Provide the [X, Y] coordinate of the cell's center where the given text is located.  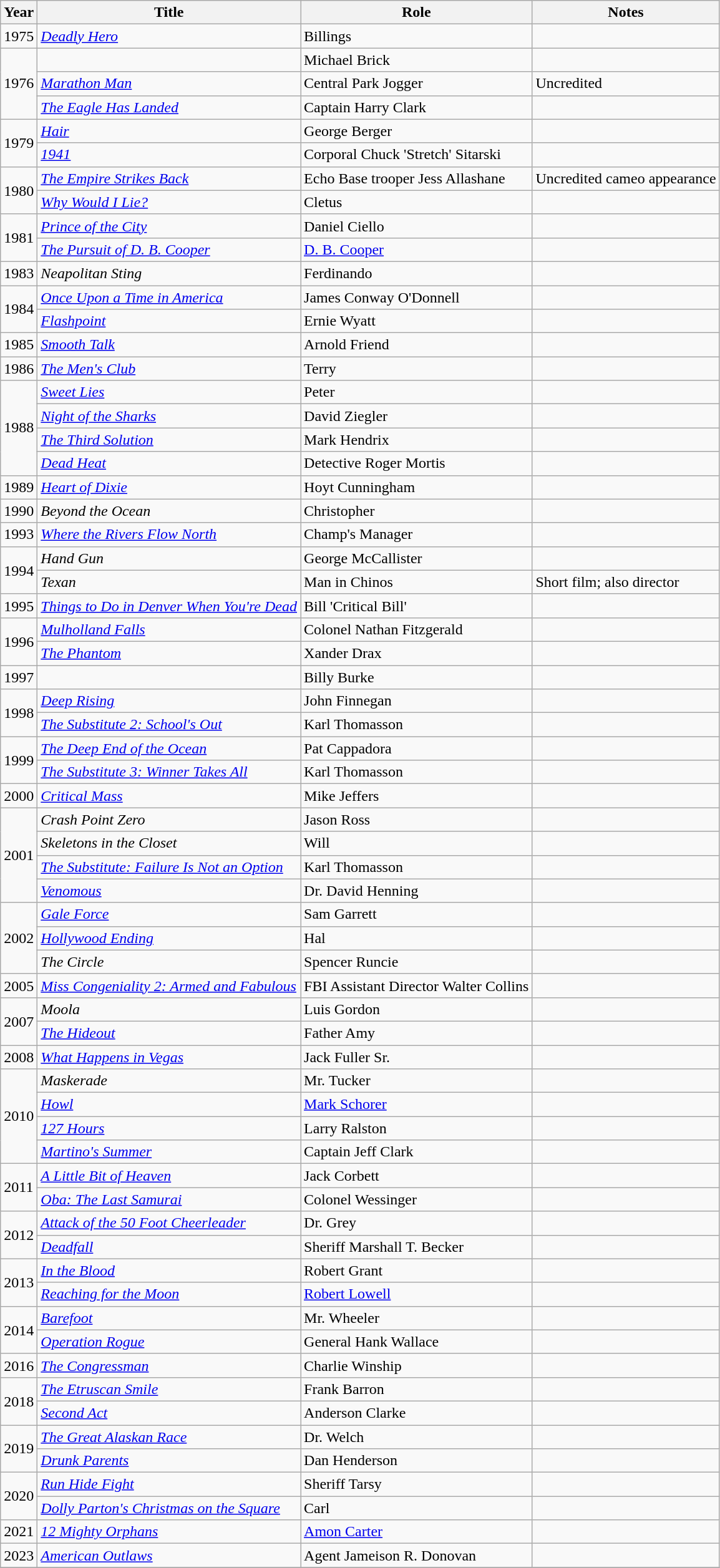
The Eagle Has Landed [169, 107]
Once Upon a Time in America [169, 298]
Moola [169, 1009]
2012 [19, 1235]
2001 [19, 855]
2023 [19, 1556]
In the Blood [169, 1270]
Second Act [169, 1413]
1996 [19, 641]
2018 [19, 1401]
Agent Jameison R. Donovan [417, 1556]
Howl [169, 1105]
1998 [19, 713]
Notes [626, 12]
The Etruscan Smile [169, 1389]
Anderson Clarke [417, 1413]
Texan [169, 582]
Title [169, 12]
Year [19, 12]
Hoyt Cunningham [417, 487]
A Little Bit of Heaven [169, 1176]
Sheriff Marshall T. Becker [417, 1247]
George Berger [417, 131]
Flashpoint [169, 321]
Barefoot [169, 1318]
Detective Roger Mortis [417, 463]
Xander Drax [417, 653]
Larry Ralston [417, 1128]
2000 [19, 796]
Skeletons in the Closet [169, 843]
127 Hours [169, 1128]
1995 [19, 606]
Robert Lowell [417, 1294]
Role [417, 12]
American Outlaws [169, 1556]
The Third Solution [169, 440]
Terry [417, 369]
Dolly Parton's Christmas on the Square [169, 1508]
Sweet Lies [169, 392]
The Great Alaskan Race [169, 1436]
2008 [19, 1057]
Daniel Ciello [417, 226]
Martino's Summer [169, 1152]
Deadfall [169, 1247]
Night of the Sharks [169, 416]
Sam Garrett [417, 914]
The Empire Strikes Back [169, 178]
1941 [169, 155]
2011 [19, 1188]
Peter [417, 392]
1980 [19, 190]
Ernie Wyatt [417, 321]
Jack Corbett [417, 1176]
1985 [19, 345]
The Circle [169, 962]
Short film; also director [626, 582]
Neapolitan Sting [169, 273]
2013 [19, 1282]
Reaching for the Moon [169, 1294]
Amon Carter [417, 1532]
The Congressman [169, 1365]
Central Park Jogger [417, 84]
Dr. Grey [417, 1223]
Mark Schorer [417, 1105]
Pat Cappadora [417, 748]
Bill 'Critical Bill' [417, 606]
1975 [19, 36]
Frank Barron [417, 1389]
Will [417, 843]
2002 [19, 938]
1988 [19, 428]
2005 [19, 985]
1986 [19, 369]
Drunk Parents [169, 1461]
Captain Jeff Clark [417, 1152]
Echo Base trooper Jess Allashane [417, 178]
Maskerade [169, 1081]
Where the Rivers Flow North [169, 535]
Billings [417, 36]
2019 [19, 1448]
George McCallister [417, 558]
Attack of the 50 Foot Cheerleader [169, 1223]
FBI Assistant Director Walter Collins [417, 985]
Uncredited cameo appearance [626, 178]
Dr. David Henning [417, 891]
The Men's Club [169, 369]
1979 [19, 143]
1997 [19, 677]
James Conway O'Donnell [417, 298]
1983 [19, 273]
Mike Jeffers [417, 796]
Venomous [169, 891]
Mark Hendrix [417, 440]
Crash Point Zero [169, 820]
The Phantom [169, 653]
Hair [169, 131]
Miss Congeniality 2: Armed and Fabulous [169, 985]
Deadly Hero [169, 36]
2010 [19, 1116]
The Substitute 3: Winner Takes All [169, 772]
Spencer Runcie [417, 962]
Run Hide Fight [169, 1484]
Jason Ross [417, 820]
Colonel Wessinger [417, 1199]
The Substitute: Failure Is Not an Option [169, 867]
Mulholland Falls [169, 629]
The Deep End of the Ocean [169, 748]
Michael Brick [417, 60]
Operation Rogue [169, 1342]
Colonel Nathan Fitzgerald [417, 629]
What Happens in Vegas [169, 1057]
Beyond the Ocean [169, 511]
David Ziegler [417, 416]
2016 [19, 1365]
D. B. Cooper [417, 249]
Dan Henderson [417, 1461]
Carl [417, 1508]
Corporal Chuck 'Stretch' Sitarski [417, 155]
The Hideout [169, 1033]
2020 [19, 1496]
Billy Burke [417, 677]
Sheriff Tarsy [417, 1484]
Father Amy [417, 1033]
Captain Harry Clark [417, 107]
The Pursuit of D. B. Cooper [169, 249]
Why Would I Lie? [169, 202]
Robert Grant [417, 1270]
Prince of the City [169, 226]
Marathon Man [169, 84]
Hal [417, 938]
2014 [19, 1330]
Mr. Tucker [417, 1081]
Hollywood Ending [169, 938]
Luis Gordon [417, 1009]
Christopher [417, 511]
Heart of Dixie [169, 487]
1994 [19, 570]
1990 [19, 511]
Champ's Manager [417, 535]
Deep Rising [169, 701]
Dr. Welch [417, 1436]
Man in Chinos [417, 582]
Gale Force [169, 914]
Cletus [417, 202]
Things to Do in Denver When You're Dead [169, 606]
Arnold Friend [417, 345]
Hand Gun [169, 558]
John Finnegan [417, 701]
1984 [19, 309]
Smooth Talk [169, 345]
General Hank Wallace [417, 1342]
Jack Fuller Sr. [417, 1057]
Uncredited [626, 84]
Oba: The Last Samurai [169, 1199]
Dead Heat [169, 463]
2021 [19, 1532]
Critical Mass [169, 796]
1981 [19, 238]
1976 [19, 84]
1993 [19, 535]
The Substitute 2: School's Out [169, 725]
Charlie Winship [417, 1365]
12 Mighty Orphans [169, 1532]
1989 [19, 487]
2007 [19, 1021]
1999 [19, 760]
Mr. Wheeler [417, 1318]
Ferdinando [417, 273]
